Identify which cell holds the provided text, then report its (x, y) central coordinate. 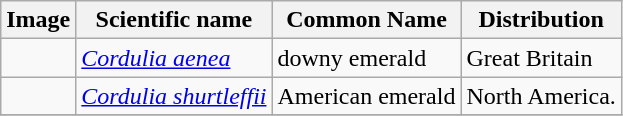
Common Name (366, 20)
Distribution (541, 20)
North America. (541, 96)
Great Britain (541, 58)
Cordulia aenea (174, 58)
downy emerald (366, 58)
Scientific name (174, 20)
American emerald (366, 96)
Cordulia shurtleffii (174, 96)
Image (38, 20)
